Extract the [x, y] coordinate from the center of the cell holding the provided text.  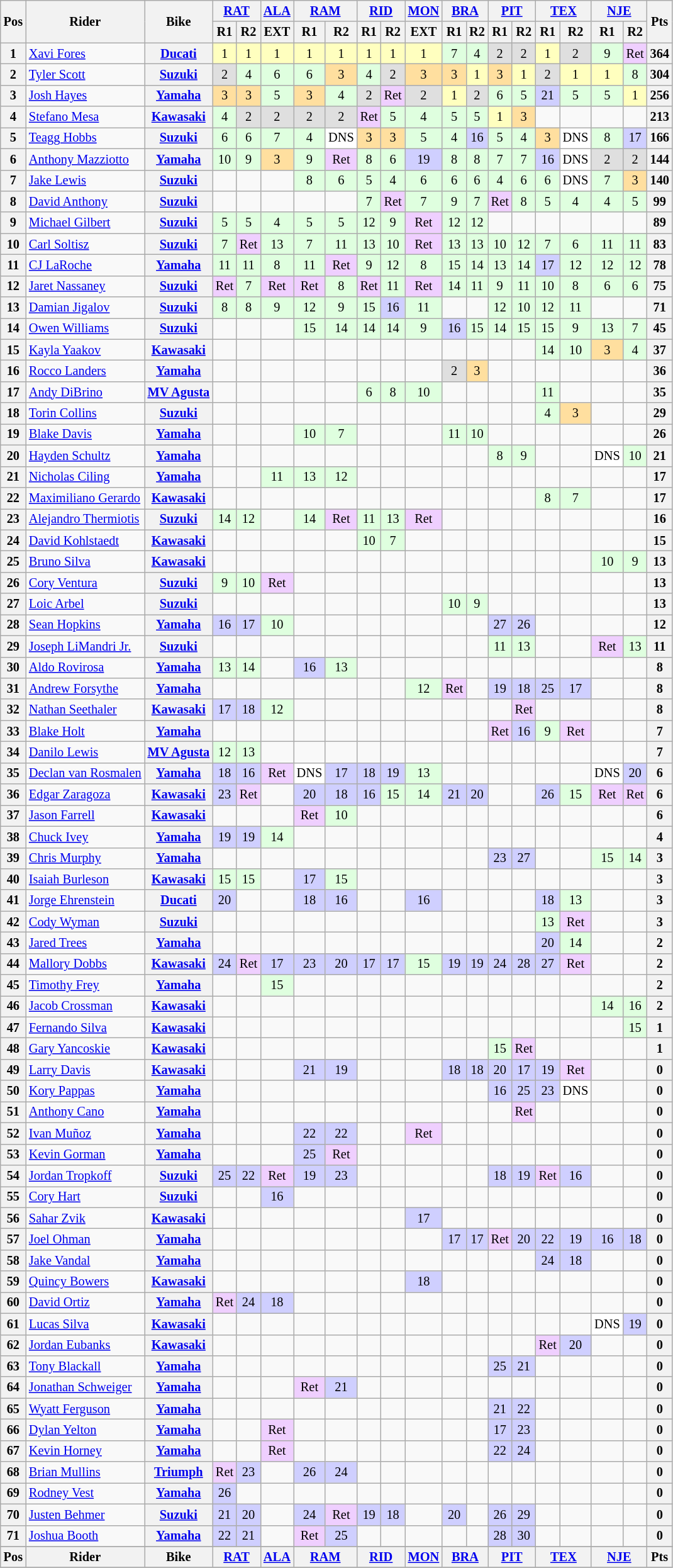
Anthony Cano [86, 1112]
Declan van Rosmalen [86, 773]
83 [660, 244]
CJ LaRoche [86, 265]
Aldo Rovirosa [86, 668]
Jared Trees [86, 943]
Tony Blackall [86, 1366]
Bruno Silva [86, 561]
Rodney Vest [86, 1493]
Teagg Hobbs [86, 138]
Jake Vandal [86, 1260]
Nathan Seethaler [86, 710]
Edgar Zaragoza [86, 795]
42 [13, 922]
67 [13, 1451]
Kevin Horney [86, 1451]
Jonathan Schweiger [86, 1387]
63 [13, 1366]
Alejandro Thermiotis [86, 519]
Maximiliano Gerardo [86, 498]
304 [660, 74]
Kory Pappas [86, 1091]
Cory Hart [86, 1197]
256 [660, 96]
Brian Mullins [86, 1472]
68 [13, 1472]
Xavi Fores [86, 53]
48 [13, 1049]
Jordan Tropkoff [86, 1175]
59 [13, 1282]
38 [13, 837]
31 [13, 688]
Andrew Forsythe [86, 688]
Tyler Scott [86, 74]
70 [13, 1515]
Torin Collins [86, 413]
Nicholas Ciling [86, 477]
40 [13, 879]
166 [660, 138]
43 [13, 943]
47 [13, 1028]
Chuck Ivey [86, 837]
Mallory Dobbs [86, 964]
55 [13, 1197]
Jordan Eubanks [86, 1345]
75 [660, 286]
78 [660, 265]
34 [13, 752]
Cory Ventura [86, 583]
Michael Gilbert [86, 223]
Andy DiBrino [86, 392]
Carl Soltisz [86, 244]
54 [13, 1175]
David Anthony [86, 201]
Stefano Mesa [86, 117]
Anthony Mazziotto [86, 159]
58 [13, 1260]
Triumph [179, 1472]
Fernando Silva [86, 1028]
49 [13, 1070]
51 [13, 1112]
Justen Behmer [86, 1515]
56 [13, 1218]
Larry Davis [86, 1070]
Jaret Nassaney [86, 286]
Wyatt Ferguson [86, 1409]
Owen Williams [86, 328]
52 [13, 1133]
Jake Lewis [86, 181]
41 [13, 900]
Timothy Frey [86, 985]
Dylan Yelton [86, 1430]
Joel Ohman [86, 1239]
Josh Hayes [86, 96]
Cody Wyman [86, 922]
Sean Hopkins [86, 625]
66 [13, 1430]
46 [13, 1006]
Quincy Bowers [86, 1282]
Chris Murphy [86, 858]
144 [660, 159]
Gary Yancoskie [86, 1049]
Blake Holt [86, 731]
65 [13, 1409]
33 [13, 731]
32 [13, 710]
364 [660, 53]
Rocco Landers [86, 371]
57 [13, 1239]
Hayden Schultz [86, 456]
Jorge Ehrenstein [86, 900]
Danilo Lewis [86, 752]
Lucas Silva [86, 1324]
213 [660, 117]
62 [13, 1345]
Jason Farrell [86, 815]
60 [13, 1302]
Jacob Crossman [86, 1006]
Kayla Yaakov [86, 350]
David Kohlstaedt [86, 540]
39 [13, 858]
69 [13, 1493]
50 [13, 1091]
Kevin Gorman [86, 1155]
61 [13, 1324]
44 [13, 964]
53 [13, 1155]
140 [660, 181]
Loic Arbel [86, 604]
Sahar Zvik [86, 1218]
Joshua Booth [86, 1536]
Joseph LiMandri Jr. [86, 646]
89 [660, 223]
64 [13, 1387]
Ivan Muñoz [86, 1133]
99 [660, 201]
Damian Jigalov [86, 308]
David Ortiz [86, 1302]
Isaiah Burleson [86, 879]
Blake Davis [86, 434]
